Return the (x, y) coordinate for the center point of the cell that contains the specified text.  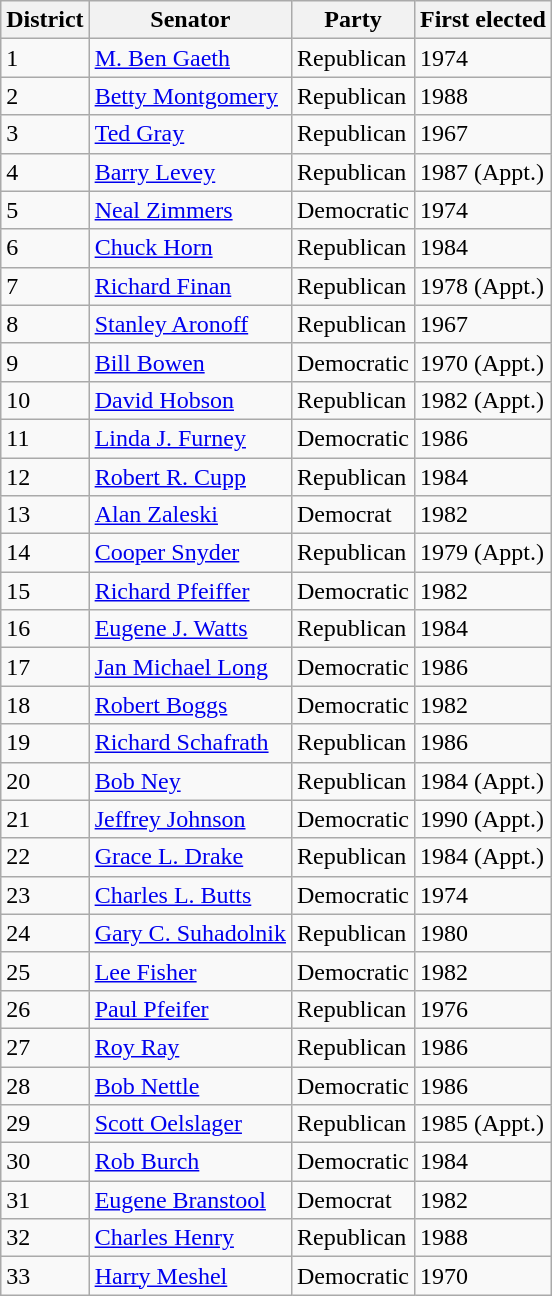
1987 (Appt.) (482, 172)
1976 (482, 1009)
14 (45, 553)
Linda J. Furney (190, 438)
Party (352, 20)
Gary C. Suhadolnik (190, 933)
Eugene J. Watts (190, 629)
21 (45, 819)
28 (45, 1085)
Bob Nettle (190, 1085)
Paul Pfeifer (190, 1009)
Jan Michael Long (190, 667)
7 (45, 286)
23 (45, 895)
8 (45, 324)
1 (45, 58)
Chuck Horn (190, 248)
1990 (Appt.) (482, 819)
Ted Gray (190, 134)
Eugene Branstool (190, 1200)
Richard Finan (190, 286)
Charles Henry (190, 1238)
17 (45, 667)
M. Ben Gaeth (190, 58)
Robert Boggs (190, 705)
15 (45, 591)
33 (45, 1276)
Harry Meshel (190, 1276)
10 (45, 400)
27 (45, 1047)
Bill Bowen (190, 362)
David Hobson (190, 400)
Lee Fisher (190, 971)
Richard Schafrath (190, 743)
16 (45, 629)
6 (45, 248)
Barry Levey (190, 172)
22 (45, 857)
9 (45, 362)
1979 (Appt.) (482, 553)
26 (45, 1009)
20 (45, 781)
3 (45, 134)
1980 (482, 933)
2 (45, 96)
Senator (190, 20)
32 (45, 1238)
29 (45, 1124)
Rob Burch (190, 1162)
1978 (Appt.) (482, 286)
18 (45, 705)
Richard Pfeiffer (190, 591)
30 (45, 1162)
Stanley Aronoff (190, 324)
Jeffrey Johnson (190, 819)
District (45, 20)
4 (45, 172)
Neal Zimmers (190, 210)
Betty Montgomery (190, 96)
Grace L. Drake (190, 857)
Scott Oelslager (190, 1124)
Alan Zaleski (190, 515)
19 (45, 743)
11 (45, 438)
24 (45, 933)
Charles L. Butts (190, 895)
1982 (Appt.) (482, 400)
13 (45, 515)
Robert R. Cupp (190, 477)
5 (45, 210)
25 (45, 971)
1970 (482, 1276)
First elected (482, 20)
12 (45, 477)
1985 (Appt.) (482, 1124)
31 (45, 1200)
Cooper Snyder (190, 553)
Bob Ney (190, 781)
Roy Ray (190, 1047)
1970 (Appt.) (482, 362)
